Scan for the cell matching the given text and deliver its (x, y) coordinate at center. 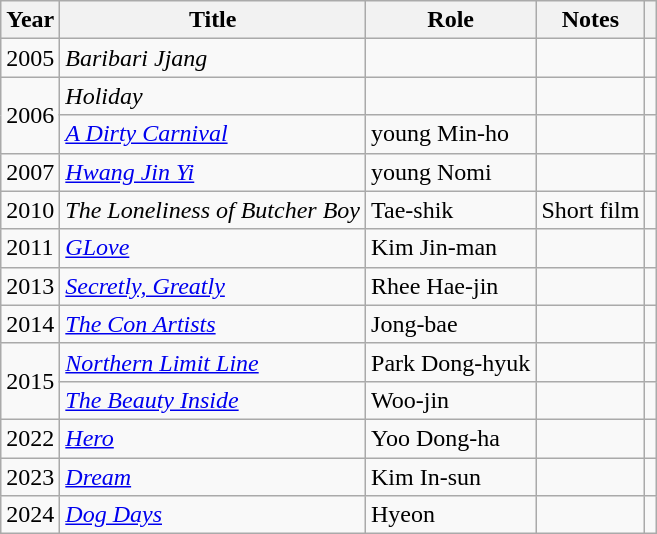
2013 (30, 286)
The Con Artists (213, 324)
Kim In-sun (451, 477)
Hyeon (451, 515)
Northern Limit Line (213, 362)
Park Dong-hyuk (451, 362)
2006 (30, 115)
2015 (30, 381)
The Loneliness of Butcher Boy (213, 210)
Baribari Jjang (213, 58)
Rhee Hae-jin (451, 286)
2010 (30, 210)
Dog Days (213, 515)
2007 (30, 172)
2005 (30, 58)
Hwang Jin Yi (213, 172)
young Nomi (451, 172)
Yoo Dong-ha (451, 438)
Short film (590, 210)
A Dirty Carnival (213, 134)
The Beauty Inside (213, 400)
Jong-bae (451, 324)
Tae-shik (451, 210)
Title (213, 20)
2011 (30, 248)
2022 (30, 438)
Secretly, Greatly (213, 286)
2024 (30, 515)
2014 (30, 324)
Dream (213, 477)
Woo-jin (451, 400)
GLove (213, 248)
Kim Jin-man (451, 248)
Year (30, 20)
Hero (213, 438)
Holiday (213, 96)
Notes (590, 20)
2023 (30, 477)
Role (451, 20)
young Min-ho (451, 134)
